Search for the cell housing the specified text and yield its [x, y] center coordinate. 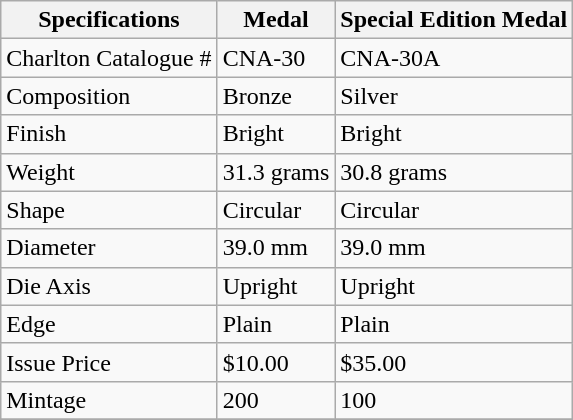
Special Edition Medal [454, 20]
Charlton Catalogue # [109, 58]
Die Axis [109, 286]
CNA-30 [276, 58]
100 [454, 400]
Shape [109, 210]
30.8 grams [454, 172]
Diameter [109, 248]
Silver [454, 96]
Bronze [276, 96]
CNA-30A [454, 58]
$35.00 [454, 362]
200 [276, 400]
Edge [109, 324]
Composition [109, 96]
Mintage [109, 400]
31.3 grams [276, 172]
Weight [109, 172]
Specifications [109, 20]
Finish [109, 134]
Issue Price [109, 362]
Medal [276, 20]
$10.00 [276, 362]
